Identify which cell holds the provided text, then report its (x, y) central coordinate. 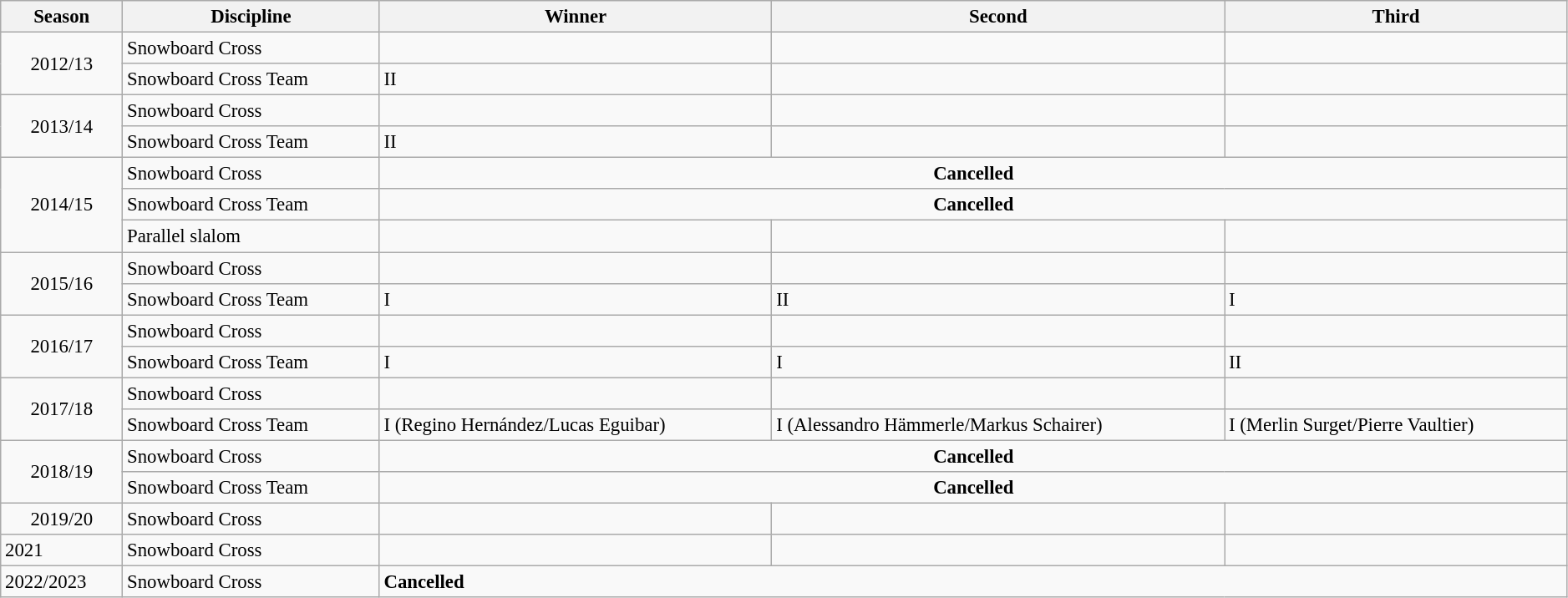
Second (998, 17)
2017/18 (62, 409)
2022/2023 (62, 582)
2021 (62, 550)
2018/19 (62, 471)
2016/17 (62, 346)
I (Regino Hernández/Lucas Eguibar) (576, 425)
2012/13 (62, 63)
Parallel slalom (251, 236)
Season (62, 17)
I (Alessandro Hämmerle/Markus Schairer) (998, 425)
Winner (576, 17)
2014/15 (62, 205)
I (Merlin Surget/Pierre Vaultier) (1397, 425)
2013/14 (62, 127)
Discipline (251, 17)
Third (1397, 17)
2019/20 (62, 519)
2015/16 (62, 284)
